For the text-containing cell, return its midpoint in [X, Y] coordinate format. 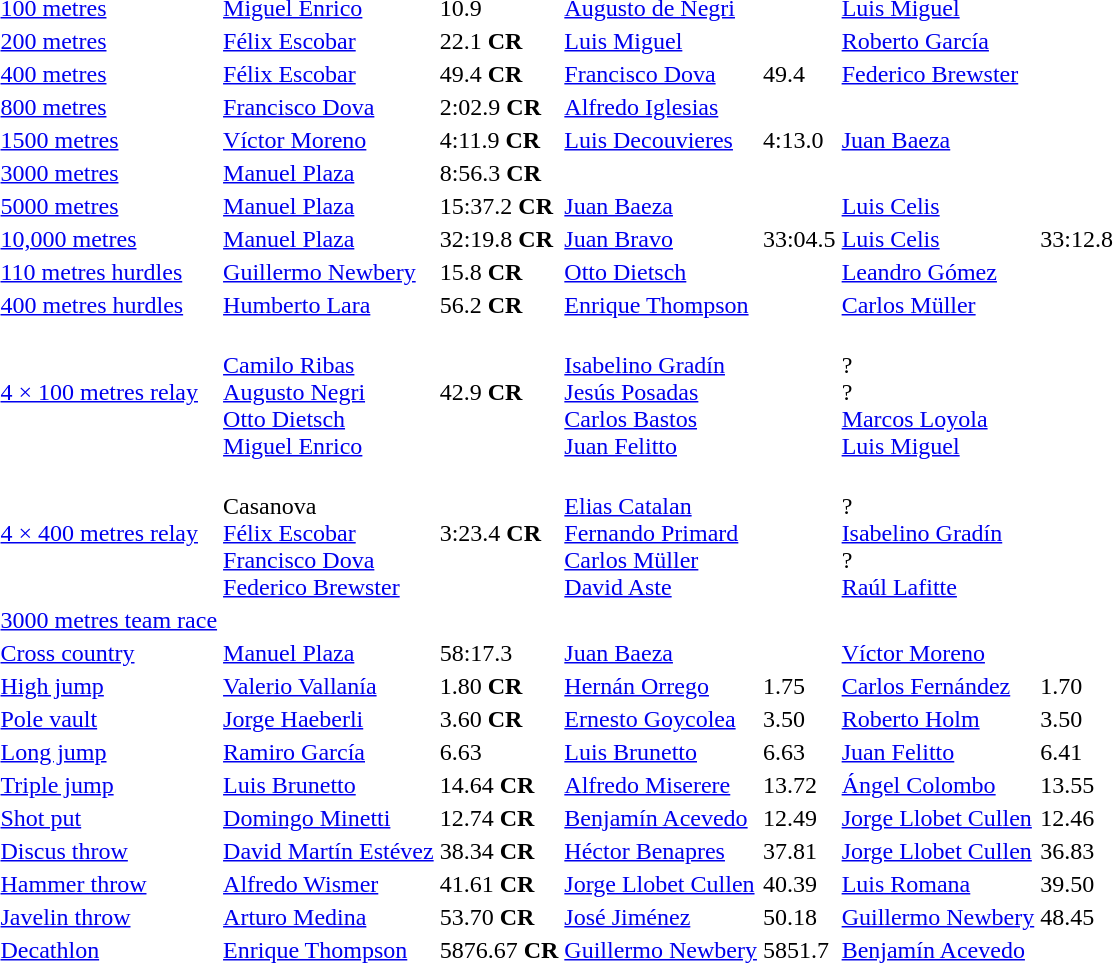
Alfredo Miserere [661, 785]
Isabelino GradínJesús PosadasCarlos BastosJuan Felitto [661, 392]
Humberto Lara [329, 305]
22.1 CR [499, 41]
33:04.5 [799, 239]
56.2 CR [499, 305]
Federico Brewster [938, 74]
58:17.3 [499, 653]
3.60 CR [499, 719]
2:02.9 CR [499, 107]
Ángel Colombo [938, 785]
CasanovaFélix EscobarFrancisco DovaFederico Brewster [329, 533]
Alfredo Wismer [329, 884]
12.49 [799, 818]
Domingo Minetti [329, 818]
15:37.2 CR [499, 206]
Enrique Thompson [661, 305]
??Marcos LoyolaLuis Miguel [938, 392]
Juan Bravo [661, 239]
49.4 [799, 74]
?Isabelino Gradín?Raúl Lafitte [938, 533]
Juan Felitto [938, 752]
15.8 CR [499, 272]
50.18 [799, 917]
12.74 CR [499, 818]
Carlos Müller [938, 305]
14.64 CR [499, 785]
4:13.0 [799, 140]
Hernán Orrego [661, 686]
13.72 [799, 785]
Héctor Benapres [661, 851]
49.4 CR [499, 74]
1.75 [799, 686]
8:56.3 CR [499, 173]
Roberto Holm [938, 719]
Ernesto Goycolea [661, 719]
Camilo RibasAugusto NegriOtto DietschMiguel Enrico [329, 392]
3:23.4 CR [499, 533]
Roberto García [938, 41]
38.34 CR [499, 851]
1.80 CR [499, 686]
Leandro Gómez [938, 272]
Luis Decouvieres [661, 140]
42.9 CR [499, 392]
40.39 [799, 884]
José Jiménez [661, 917]
Benjamín Acevedo [661, 818]
Luis Romana [938, 884]
Carlos Fernández [938, 686]
41.61 CR [499, 884]
Otto Dietsch [661, 272]
Luis Miguel [661, 41]
David Martín Estévez [329, 851]
37.81 [799, 851]
32:19.8 CR [499, 239]
Arturo Medina [329, 917]
Ramiro García [329, 752]
Elias CatalanFernando PrimardCarlos MüllerDavid Aste [661, 533]
53.70 CR [499, 917]
Jorge Haeberli [329, 719]
3.50 [799, 719]
4:11.9 CR [499, 140]
Valerio Vallanía [329, 686]
Alfredo Iglesias [661, 107]
